Return [X, Y] of the center of cell containing provided text 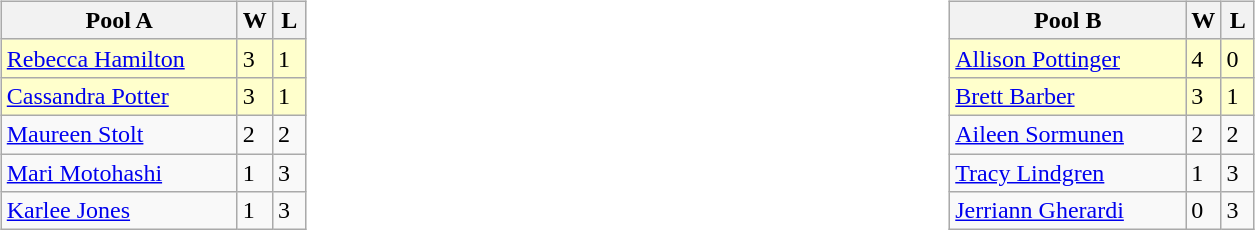
Allison Pottinger [1068, 58]
Mari Motohashi [119, 173]
Tracy Lindgren [1068, 173]
Brett Barber [1068, 96]
Rebecca Hamilton [119, 58]
4 [1204, 58]
Maureen Stolt [119, 134]
Karlee Jones [119, 211]
Cassandra Potter [119, 96]
Pool A [119, 20]
Aileen Sormunen [1068, 134]
Pool B [1068, 20]
Jerriann Gherardi [1068, 211]
